For the text-containing cell, return its midpoint in [x, y] coordinate format. 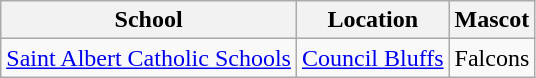
Falcons [492, 58]
Council Bluffs [372, 58]
Saint Albert Catholic Schools [149, 58]
Mascot [492, 20]
Location [372, 20]
School [149, 20]
